From the cell containing the given text, extract its center point as [x, y] coordinate. 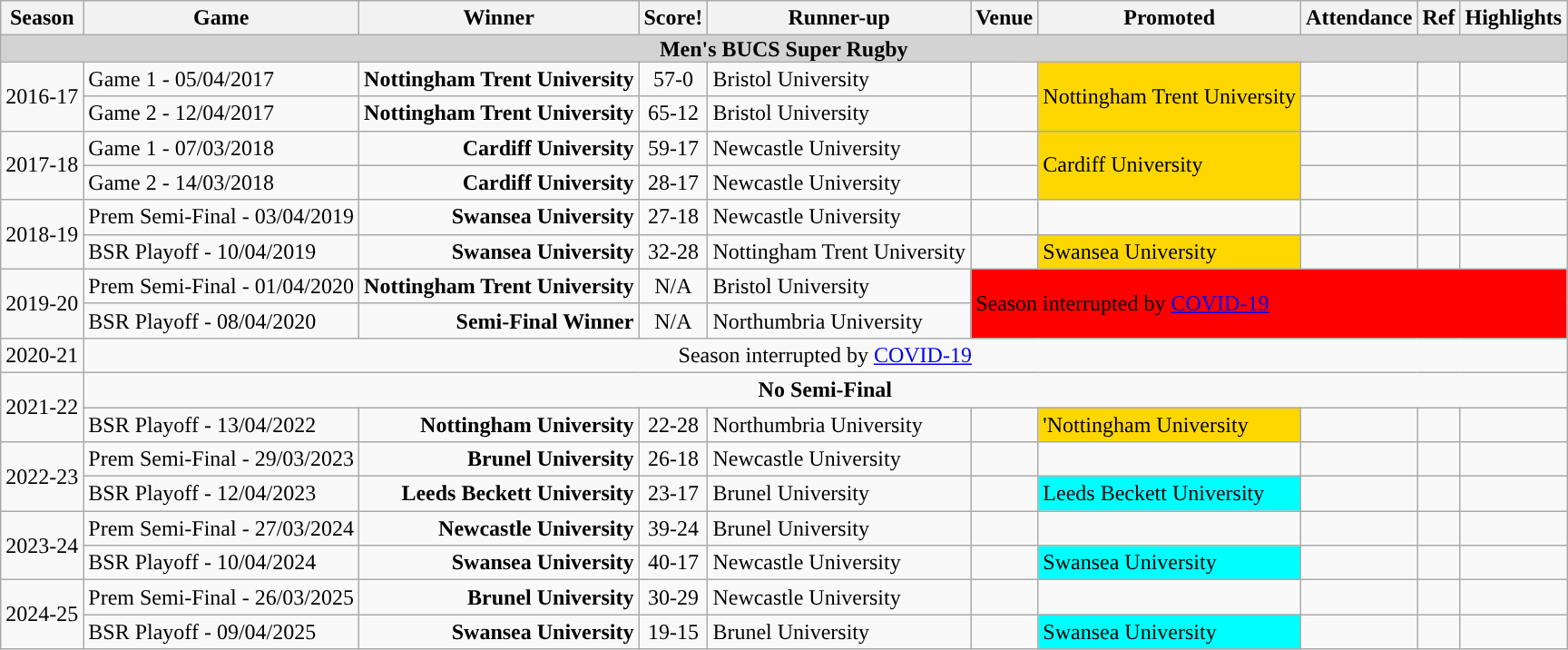
Men's BUCS Super Rugby [784, 49]
Prem Semi-Final - 03/04/2019 [221, 217]
40-17 [673, 563]
22-28 [673, 424]
Promoted [1170, 18]
Game 1 - 07/03/2018 [221, 148]
Venue [1004, 18]
BSR Playoff - 10/04/2024 [221, 563]
Game 2 - 12/04/2017 [221, 113]
2023-24 [42, 546]
Attendance [1359, 18]
Prem Semi-Final - 29/03/2023 [221, 459]
2016-17 [42, 96]
BSR Playoff - 08/04/2020 [221, 320]
65-12 [673, 113]
BSR Playoff - 10/04/2019 [221, 251]
30-29 [673, 597]
Prem Semi-Final - 01/04/2020 [221, 286]
Season [42, 18]
Game 1 - 05/04/2017 [221, 79]
2019-20 [42, 303]
Prem Semi-Final - 27/03/2024 [221, 528]
Score! [673, 18]
Prem Semi-Final - 26/03/2025 [221, 597]
Game 2 - 14/03/2018 [221, 182]
Ref [1439, 18]
23-17 [673, 494]
28-17 [673, 182]
BSR Playoff - 09/04/2025 [221, 632]
Runner-up [839, 18]
2018-19 [42, 234]
57-0 [673, 79]
32-28 [673, 251]
Highlights [1514, 18]
27-18 [673, 217]
Game [221, 18]
BSR Playoff - 13/04/2022 [221, 424]
39-24 [673, 528]
2020-21 [42, 355]
No Semi-Final [826, 389]
Semi-Final Winner [499, 320]
'Nottingham University [1170, 424]
Nottingham University [499, 424]
59-17 [673, 148]
2022-23 [42, 477]
19-15 [673, 632]
2021-22 [42, 407]
26-18 [673, 459]
BSR Playoff - 12/04/2023 [221, 494]
2017-18 [42, 165]
Winner [499, 18]
2024-25 [42, 615]
